Find where the given text appears and provide that cell's center as (X, Y) coordinate. 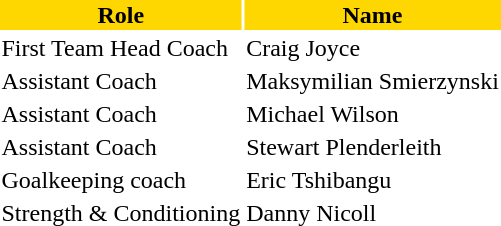
Maksymilian Smierzynski (373, 81)
Michael Wilson (373, 114)
Role (121, 15)
Craig Joyce (373, 48)
First Team Head Coach (121, 48)
Name (373, 15)
Goalkeeping coach (121, 180)
Eric Tshibangu (373, 180)
Stewart Plenderleith (373, 147)
